From the cell containing the given text, extract its center point as (X, Y) coordinate. 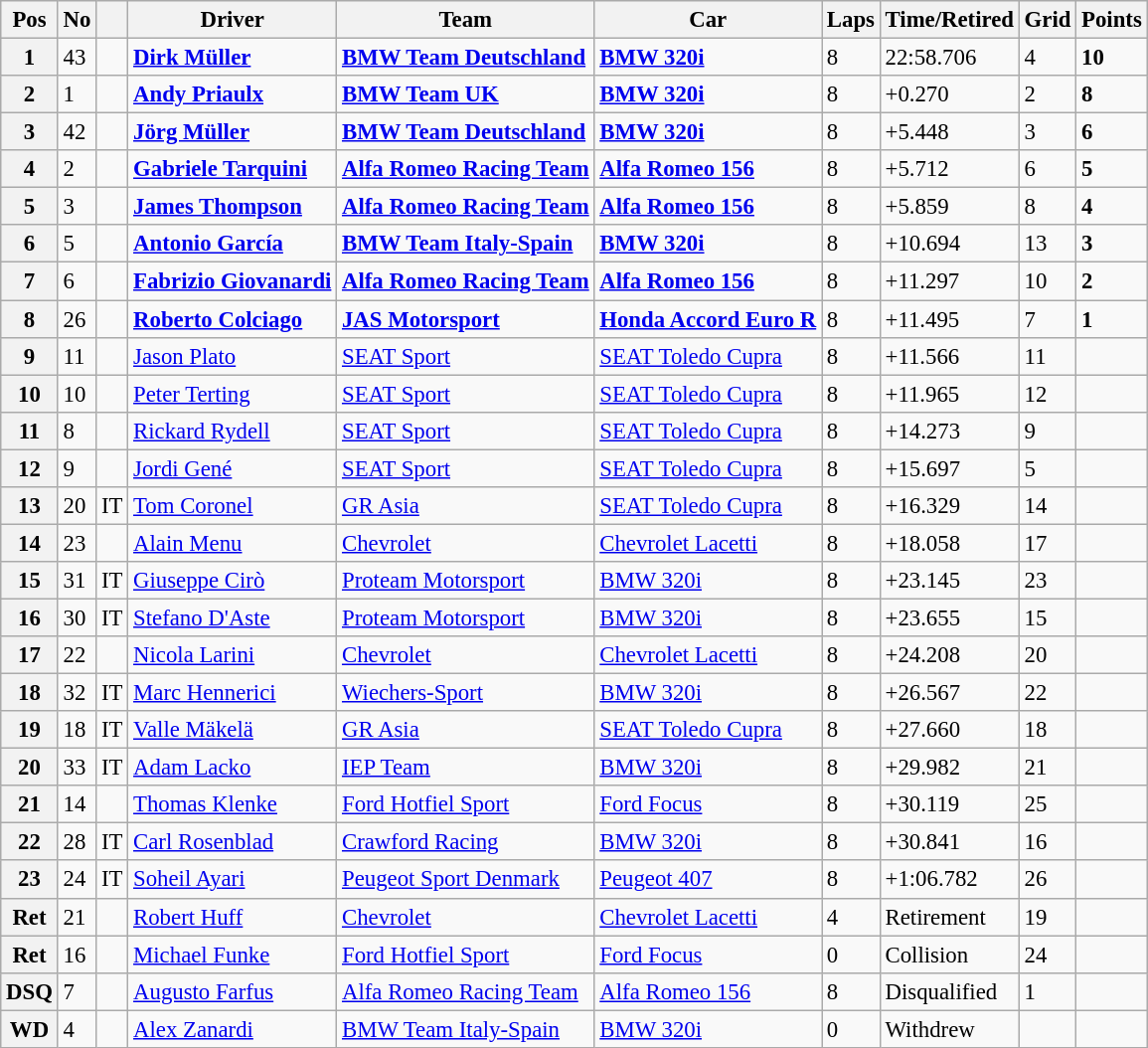
Augusto Farfus (233, 991)
Laps (851, 20)
+14.273 (949, 431)
Andy Priaulx (233, 94)
Soheil Ayari (233, 880)
Car (708, 20)
+29.982 (949, 768)
Peugeot Sport Denmark (465, 880)
Thomas Klenke (233, 804)
+18.058 (949, 543)
+1:06.782 (949, 880)
+10.694 (949, 244)
+5.448 (949, 132)
Robert Huff (233, 917)
+0.270 (949, 94)
Team (465, 20)
Alex Zanardi (233, 1029)
Fabrizio Giovanardi (233, 281)
Time/Retired (949, 20)
Michael Funke (233, 955)
IEP Team (465, 768)
Valle Mäkelä (233, 730)
Wiechers-Sport (465, 693)
22:58.706 (949, 58)
42 (77, 132)
Stefano D'Aste (233, 617)
+15.697 (949, 468)
Crawford Racing (465, 842)
Retirement (949, 917)
Grid (1048, 20)
Pos (30, 20)
+23.145 (949, 581)
+11.495 (949, 319)
25 (1048, 804)
Honda Accord Euro R (708, 319)
+23.655 (949, 617)
Withdrew (949, 1029)
+16.329 (949, 506)
Driver (233, 20)
+11.566 (949, 356)
Dirk Müller (233, 58)
+11.297 (949, 281)
30 (77, 617)
33 (77, 768)
+30.119 (949, 804)
+11.965 (949, 394)
BMW Team UK (465, 94)
31 (77, 581)
Disqualified (949, 991)
Nicola Larini (233, 655)
+24.208 (949, 655)
+5.712 (949, 169)
Points (1111, 20)
JAS Motorsport (465, 319)
+30.841 (949, 842)
James Thompson (233, 207)
Carl Rosenblad (233, 842)
+5.859 (949, 207)
Peter Terting (233, 394)
Rickard Rydell (233, 431)
28 (77, 842)
DSQ (30, 991)
Gabriele Tarquini (233, 169)
Collision (949, 955)
Tom Coronel (233, 506)
WD (30, 1029)
Jörg Müller (233, 132)
Alain Menu (233, 543)
Jason Plato (233, 356)
Giuseppe Cirò (233, 581)
43 (77, 58)
Antonio García (233, 244)
+26.567 (949, 693)
Roberto Colciago (233, 319)
Peugeot 407 (708, 880)
32 (77, 693)
Adam Lacko (233, 768)
Jordi Gené (233, 468)
No (77, 20)
Marc Hennerici (233, 693)
+27.660 (949, 730)
